Pinpoint the cell where the given text exists, returning its (X, Y) midpoint coordinate. 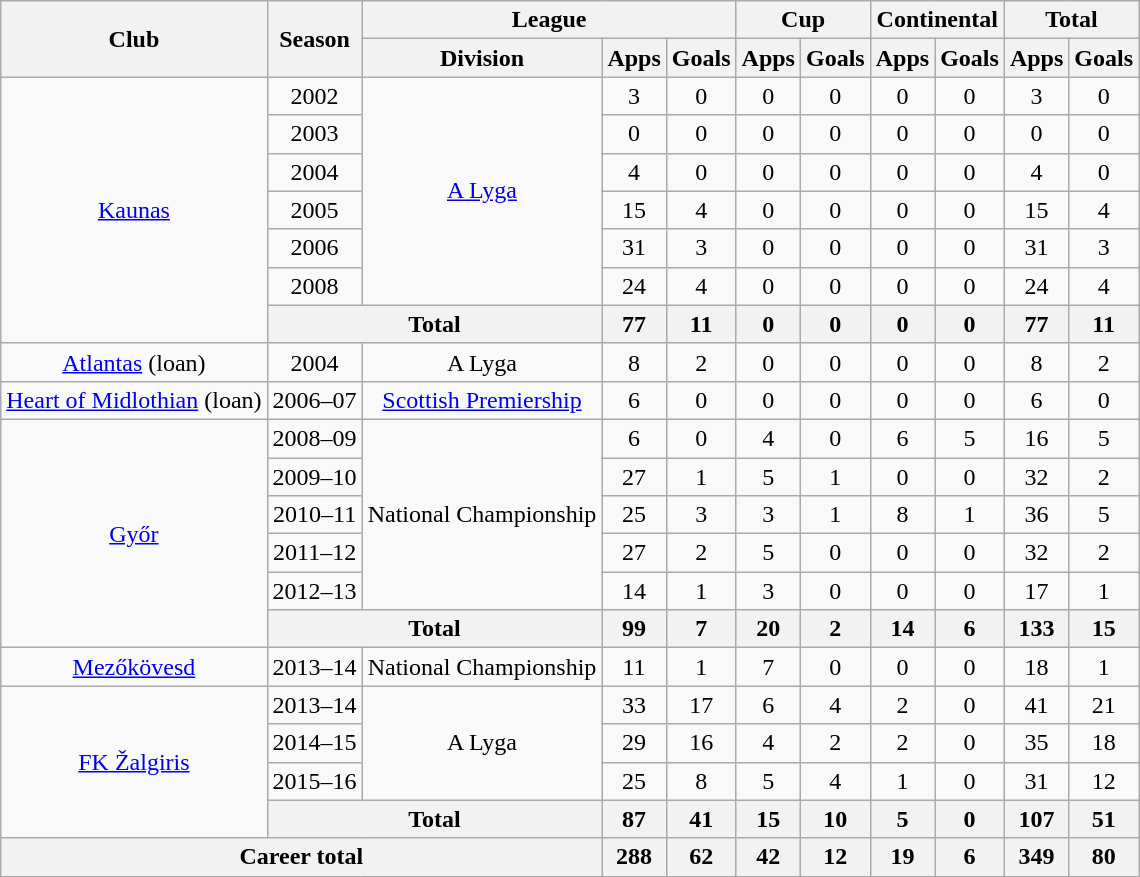
Club (134, 39)
Győr (134, 533)
Continental (937, 20)
99 (634, 629)
Atlantas (loan) (134, 362)
2010–11 (314, 515)
2009–10 (314, 477)
2002 (314, 96)
2012–13 (314, 591)
36 (1036, 515)
62 (701, 857)
Mezőkövesd (134, 667)
19 (902, 857)
Scottish Premiership (482, 400)
349 (1036, 857)
Heart of Midlothian (loan) (134, 400)
2014–15 (314, 743)
33 (634, 705)
FK Žalgiris (134, 762)
Season (314, 39)
288 (634, 857)
Cup (803, 20)
87 (634, 819)
20 (768, 629)
2011–12 (314, 553)
League (549, 20)
51 (1104, 819)
2006 (314, 248)
Kaunas (134, 210)
2006–07 (314, 400)
21 (1104, 705)
10 (835, 819)
42 (768, 857)
Career total (302, 857)
29 (634, 743)
2003 (314, 134)
2015–16 (314, 781)
2008 (314, 286)
Division (482, 58)
35 (1036, 743)
2008–09 (314, 438)
2005 (314, 210)
80 (1104, 857)
107 (1036, 819)
133 (1036, 629)
